Search for the cell housing the specified text and yield its (X, Y) center coordinate. 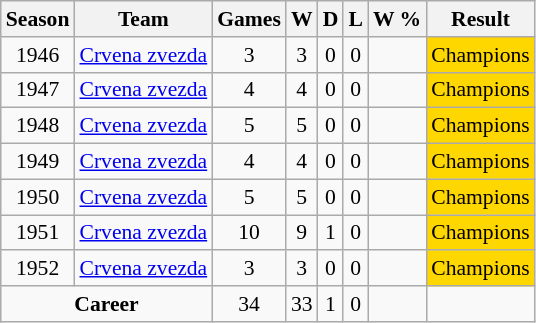
W (302, 19)
D (331, 19)
1952 (38, 269)
Career (106, 304)
Team (143, 19)
1950 (38, 197)
1947 (38, 90)
Season (38, 19)
1948 (38, 126)
1951 (38, 233)
1949 (38, 162)
9 (302, 233)
34 (249, 304)
33 (302, 304)
1946 (38, 55)
W % (397, 19)
Games (249, 19)
10 (249, 233)
Result (480, 19)
L (356, 19)
